Output the (X, Y) coordinate of the center of the cell containing the given text.  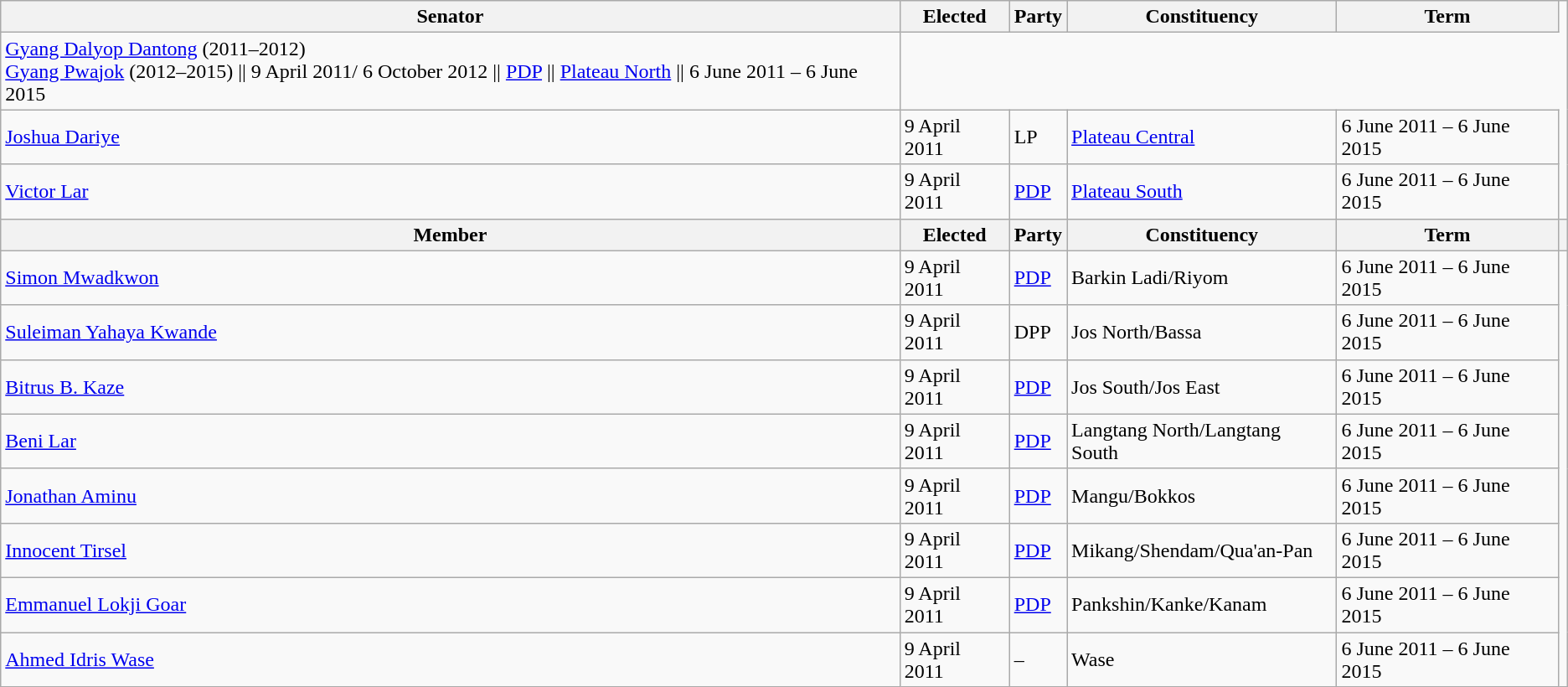
Langtang North/Langtang South (1202, 441)
LP (1038, 137)
Mangu/Bokkos (1202, 496)
Ahmed Idris Wase (451, 659)
Wase (1202, 659)
Suleiman Yahaya Kwande (451, 332)
Senator (451, 17)
Bitrus B. Kaze (451, 387)
Plateau South (1202, 191)
Gyang Dalyop Dantong (2011–2012)Gyang Pwajok (2012–2015) || 9 April 2011/ 6 October 2012 || PDP || Plateau North || 6 June 2011 – 6 June 2015 (451, 71)
Mikang/Shendam/Qua'an-Pan (1202, 550)
Joshua Dariye (451, 137)
DPP (1038, 332)
Emmanuel Lokji Goar (451, 605)
Member (451, 235)
Jos North/Bassa (1202, 332)
Simon Mwadkwon (451, 278)
– (1038, 659)
Barkin Ladi/Riyom (1202, 278)
Innocent Tirsel (451, 550)
Plateau Central (1202, 137)
Victor Lar (451, 191)
Jos South/Jos East (1202, 387)
Jonathan Aminu (451, 496)
Beni Lar (451, 441)
Pankshin/Kanke/Kanam (1202, 605)
